Detect which cell encompasses the target text, then output its (x, y) center coordinate. 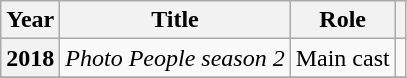
Role (342, 20)
2018 (30, 58)
Main cast (342, 58)
Year (30, 20)
Photo People season 2 (175, 58)
Title (175, 20)
